From the cell containing the given text, extract its center point as [x, y] coordinate. 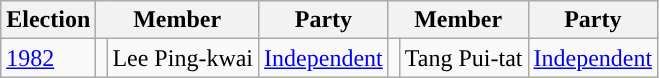
1982 [48, 58]
Lee Ping-kwai [183, 58]
Tang Pui-tat [464, 58]
Election [48, 20]
